Capture the cell that displays the provided text and extract its [X, Y] central coordinate. 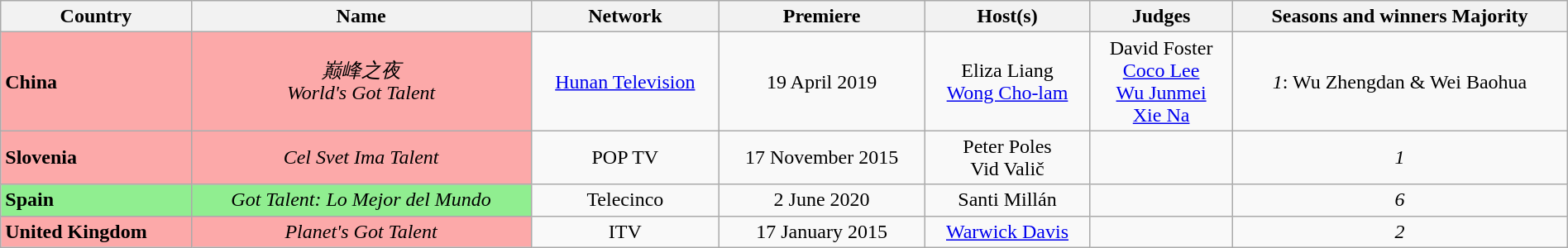
Premiere [822, 17]
Judges [1161, 17]
Country [96, 17]
Network [625, 17]
Got Talent: Lo Mejor del Mundo [361, 200]
David FosterCoco LeeWu JunmeiXie Na [1161, 81]
Warwick Davis [1007, 231]
2 June 2020 [822, 200]
19 April 2019 [822, 81]
1: Wu Zhengdan & Wei Baohua [1399, 81]
Seasons and winners Majority [1399, 17]
POP TV [625, 157]
Telecinco [625, 200]
Peter PolesVid Valič [1007, 157]
1 [1399, 157]
Slovenia [96, 157]
Planet's Got Talent [361, 231]
17 November 2015 [822, 157]
ITV [625, 231]
巅峰之夜World's Got Talent [361, 81]
United Kingdom [96, 231]
Santi Millán [1007, 200]
Hunan Television [625, 81]
Eliza LiangWong Cho-lam [1007, 81]
Name [361, 17]
China [96, 81]
Cel Svet Ima Talent [361, 157]
Host(s) [1007, 17]
17 January 2015 [822, 231]
2 [1399, 231]
Spain [96, 200]
6 [1399, 200]
